For the text-containing cell, return its midpoint in (x, y) coordinate format. 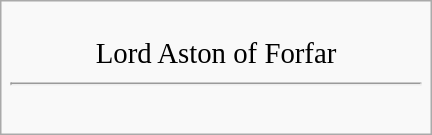
Lord Aston of Forfar (216, 68)
